From the cell containing the given text, extract its center point as [X, Y] coordinate. 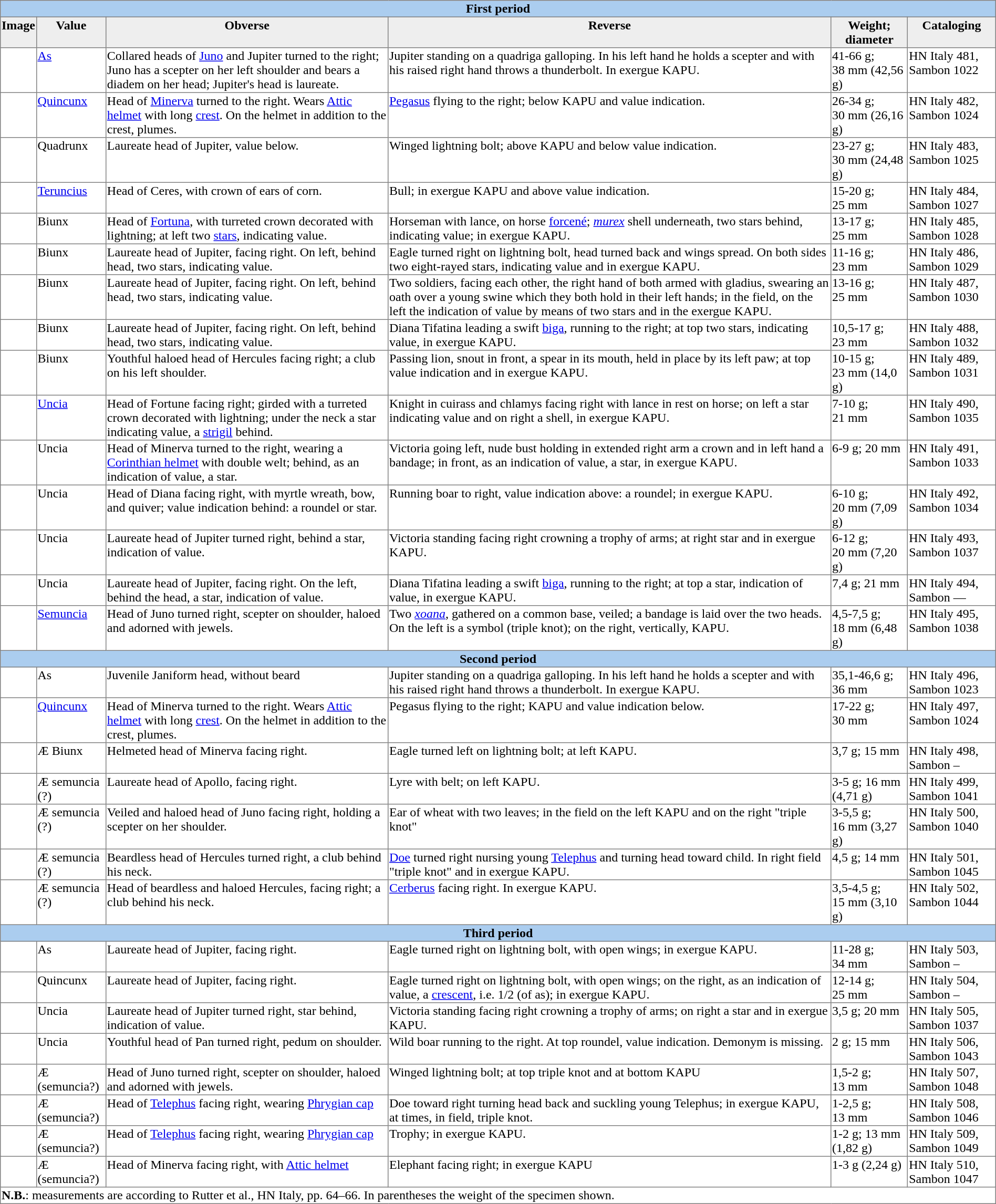
1-2,5 g; 13 mm [869, 1110]
13-16 g; 25 mm [869, 297]
HN Italy 482, Sambon 1024 [952, 115]
Head of Fortuna, with turreted crown decorated with lightning; at left two stars, indicating value. [247, 229]
HN Italy 503, Sambon – [952, 957]
N.B.: measurements are according to Rutter et al., HN Italy, pp. 64–66. In parentheses the weight of the specimen shown. [498, 1196]
4,5 g; 14 mm [869, 864]
HN Italy 496, Sambon 1023 [952, 682]
3-5 g; 16 mm (4,71 g) [869, 788]
Doe toward right turning head back and suckling young Telephus; in exergue KAPU, at times, in field, triple knot. [609, 1110]
3,5 g; 20 mm [869, 1018]
Æ Biunx [71, 758]
Victoria standing facing right crowning a trophy of arms; on right a star and in exergue KAPU. [609, 1018]
3,5-4,5 g; 15 mm (3,10 g) [869, 902]
11-28 g; 34 mm [869, 957]
HN Italy 508, Sambon 1046 [952, 1110]
Diana Tifatina leading a swift biga, running to the right; at top two stars, indicating value, in exergue KAPU. [609, 335]
41-66 g; 38 mm (42,56 g) [869, 70]
Obverse [247, 32]
HN Italy 483, Sambon 1025 [952, 160]
Lyre with belt; on left KAPU. [609, 788]
Semuncia [71, 628]
HN Italy 485, Sambon 1028 [952, 229]
Head of beardless and haloed Hercules, facing right; a club behind his neck. [247, 902]
HN Italy 481, Sambon 1022 [952, 70]
HN Italy 499, Sambon 1041 [952, 788]
6-10 g; 20 mm (7,09 g) [869, 507]
Laureate head of Apollo, facing right. [247, 788]
10-15 g; 23 mm (14,0 g) [869, 373]
HN Italy 488, Sambon 1032 [952, 335]
Cerberus facing right. In exergue KAPU. [609, 902]
12-14 g; 25 mm [869, 987]
Youthful head of Pan turned right, pedum on shoulder. [247, 1049]
Laureate head of Jupiter, value below. [247, 160]
HN Italy 505, Sambon 1037 [952, 1018]
HN Italy 502, Sambon 1044 [952, 902]
Head of Ceres, with crown of ears of corn. [247, 198]
Eagle turned right on lightning bolt, head turned back and wings spread. On both sides two eight-rayed stars, indicating value and in exergue KAPU. [609, 259]
HN Italy 509, Sambon 1049 [952, 1141]
Head of Fortune facing right; girded with a turreted crown decorated with lightning; under the neck a star indicating value, a strigil behind. [247, 418]
3,7 g; 15 mm [869, 758]
Wild boar running to the right. At top roundel, value indication. Demonym is missing. [609, 1049]
Laureate head of Jupiter turned right, star behind, indication of value. [247, 1018]
6-9 g; 20 mm [869, 463]
Head of Minerva turned to the right, wearing a Corinthian helmet with double welt; behind, as an indication of value, a star. [247, 463]
HN Italy 507, Sambon 1048 [952, 1080]
Ear of wheat with two leaves; in the field on the left KAPU and on the right "triple knot" [609, 827]
HN Italy 506, Sambon 1043 [952, 1049]
Eagle turned right on lightning bolt, with open wings; in exergue KAPU. [609, 957]
Doe turned right nursing young Telephus and turning head toward child. In right field "triple knot" and in exergue KAPU. [609, 864]
1,5-2 g; 13 mm [869, 1080]
Reverse [609, 32]
HN Italy 486, Sambon 1029 [952, 259]
HN Italy 487, Sambon 1030 [952, 297]
HN Italy 501, Sambon 1045 [952, 864]
Eagle turned left on lightning bolt; at left KAPU. [609, 758]
Passing lion, snout in front, a spear in its mouth, held in place by its left paw; at top value indication and in exergue KAPU. [609, 373]
17-22 g; 30 mm [869, 720]
Bull; in exergue KAPU and above value indication. [609, 198]
10,5-17 g; 23 mm [869, 335]
Winged lightning bolt; at top triple knot and at bottom KAPU [609, 1080]
HN Italy 497, Sambon 1024 [952, 720]
7-10 g; 21 mm [869, 418]
Quadrunx [71, 160]
13-17 g; 25 mm [869, 229]
Beardless head of Hercules turned right, a club behind his neck. [247, 864]
HN Italy 504, Sambon – [952, 987]
HN Italy 493, Sambon 1037 [952, 553]
Laureate head of Jupiter, facing right. On the left, behind the head, a star, indication of value. [247, 590]
Teruncius [71, 198]
23-27 g; 30 mm (24,48 g) [869, 160]
Third period [498, 933]
Helmeted head of Minerva facing right. [247, 758]
Head of Minerva facing right, with Attic helmet [247, 1171]
Victoria standing facing right crowning a trophy of arms; at right star and in exergue KAPU. [609, 553]
Eagle turned right on lightning bolt, with open wings; on the right, as an indication of value, a crescent, i.e. 1/2 (of as); in exergue KAPU. [609, 987]
HN Italy 491, Sambon 1033 [952, 463]
1-3 g (2,24 g) [869, 1171]
First period [498, 9]
Winged lightning bolt; above KAPU and below value indication. [609, 160]
Head of Diana facing right, with myrtle wreath, bow, and quiver; value indication behind: a roundel or star. [247, 507]
1-2 g; 13 mm (1,82 g) [869, 1141]
Veiled and haloed head of Juno facing right, holding a scepter on her shoulder. [247, 827]
11-16 g; 23 mm [869, 259]
7,4 g; 21 mm [869, 590]
HN Italy 510, Sambon 1047 [952, 1171]
Image [18, 32]
HN Italy 484, Sambon 1027 [952, 198]
HN Italy 495, Sambon 1038 [952, 628]
HN Italy 500, Sambon 1040 [952, 827]
3-5,5 g; 16 mm (3,27 g) [869, 827]
HN Italy 489, Sambon 1031 [952, 373]
Trophy; in exergue KAPU. [609, 1141]
Youthful haloed head of Hercules facing right; a club on his left shoulder. [247, 373]
26-34 g; 30 mm (26,16 g) [869, 115]
2 g; 15 mm [869, 1049]
Knight in cuirass and chlamys facing right with lance in rest on horse; on left a star indicating value and on right a shell, in exergue KAPU. [609, 418]
HN Italy 490, Sambon 1035 [952, 418]
Horseman with lance, on horse forcené; murex shell underneath, two stars behind, indicating value; in exergue KAPU. [609, 229]
Value [71, 32]
Laureate head of Jupiter turned right, behind a star, indication of value. [247, 553]
HN Italy 492, Sambon 1034 [952, 507]
Second period [498, 659]
15-20 g; 25 mm [869, 198]
HN Italy 498, Sambon – [952, 758]
Pegasus flying to the right; KAPU and value indication below. [609, 720]
Weight; diameter [869, 32]
4,5-7,5 g; 18 mm (6,48 g) [869, 628]
35,1-46,6 g; 36 mm [869, 682]
Juvenile Janiform head, without beard [247, 682]
6-12 g; 20 mm (7,20 g) [869, 553]
Diana Tifatina leading a swift biga, running to the right; at top a star, indication of value, in exergue KAPU. [609, 590]
Pegasus flying to the right; below KAPU and value indication. [609, 115]
Cataloging [952, 32]
Elephant facing right; in exergue KAPU [609, 1171]
HN Italy 494, Sambon — [952, 590]
Running boar to right, value indication above: a roundel; in exergue KAPU. [609, 507]
